Find where the given text appears and provide that cell's center as [x, y] coordinate. 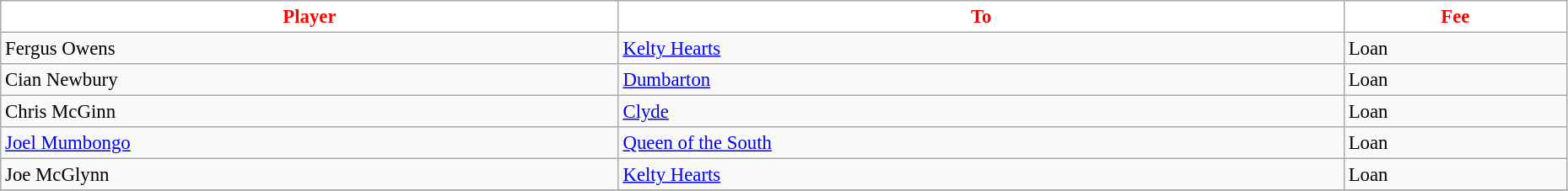
Queen of the South [981, 143]
Fergus Owens [310, 49]
Dumbarton [981, 80]
Chris McGinn [310, 112]
Cian Newbury [310, 80]
Fee [1455, 17]
Joel Mumbongo [310, 143]
Player [310, 17]
Clyde [981, 112]
To [981, 17]
Joe McGlynn [310, 175]
